From the cell containing the given text, extract its center point as (X, Y) coordinate. 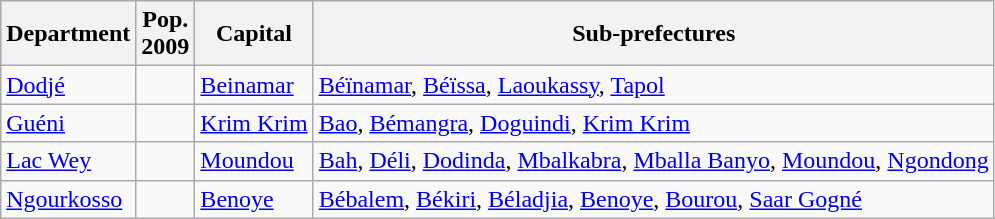
Dodjé (68, 85)
Bao, Bémangra, Doguindi, Krim Krim (654, 123)
Pop.2009 (166, 34)
Department (68, 34)
Beinamar (254, 85)
Lac Wey (68, 161)
Bébalem, Békiri, Béladjia, Benoye, Bourou, Saar Gogné (654, 199)
Ngourkosso (68, 199)
Krim Krim (254, 123)
Béïnamar, Béïssa, Laoukassy, Tapol (654, 85)
Capital (254, 34)
Sub-prefectures (654, 34)
Benoye (254, 199)
Moundou (254, 161)
Bah, Déli, Dodinda, Mbalkabra, Mballa Banyo, Moundou, Ngondong (654, 161)
Guéni (68, 123)
